Detect which cell encompasses the target text, then output its (X, Y) center coordinate. 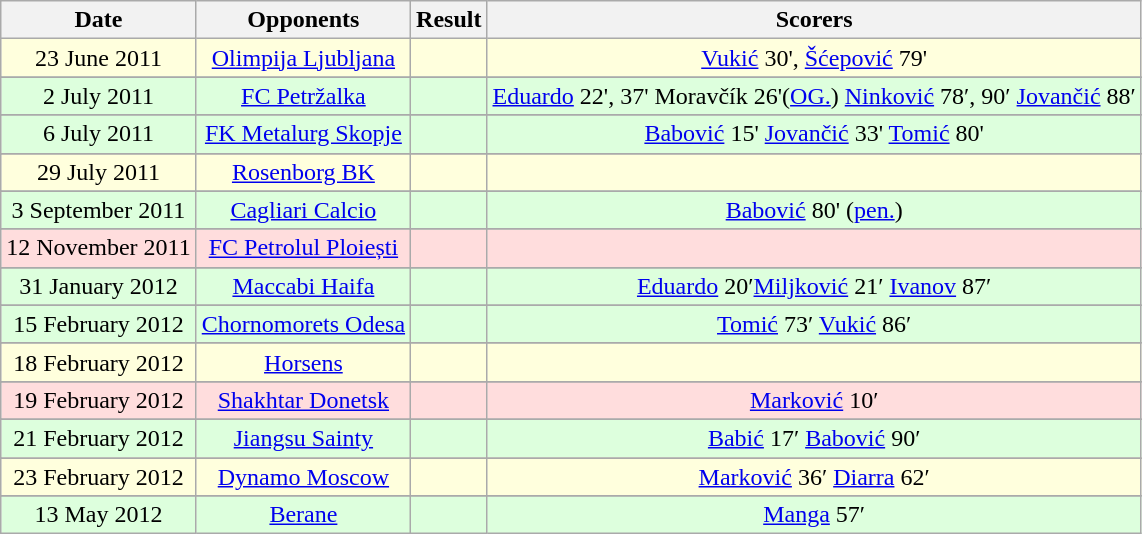
12 November 2011 (98, 248)
31 January 2012 (98, 286)
Jiangsu Sainty (303, 438)
21 February 2012 (98, 438)
FC Petrolul Ploiești (303, 248)
Rosenborg BK (303, 172)
Manga 57′ (814, 515)
3 September 2011 (98, 210)
19 February 2012 (98, 400)
Scorers (814, 20)
13 May 2012 (98, 515)
Tomić 73′ Vukić 86′ (814, 324)
Cagliari Calcio (303, 210)
6 July 2011 (98, 134)
Eduardo 22', 37' Moravčík 26'(OG.) Ninković 78′, 90′ Jovančić 88′ (814, 96)
23 February 2012 (98, 477)
23 June 2011 (98, 58)
Vukić 30', Šćepović 79' (814, 58)
Date (98, 20)
Marković 36′ Diarra 62′ (814, 477)
Marković 10′ (814, 400)
Horsens (303, 362)
Babović 80' (pen.) (814, 210)
18 February 2012 (98, 362)
Shakhtar Donetsk (303, 400)
Opponents (303, 20)
Dynamo Moscow (303, 477)
2 July 2011 (98, 96)
Eduardo 20′Miljković 21′ Ivanov 87′ (814, 286)
Babović 15' Jovančić 33' Tomić 80' (814, 134)
15 February 2012 (98, 324)
FK Metalurg Skopje (303, 134)
Result (449, 20)
FC Petržalka (303, 96)
Babić 17′ Babović 90′ (814, 438)
Olimpija Ljubljana (303, 58)
Maccabi Haifa (303, 286)
29 July 2011 (98, 172)
Chornomorets Odesa (303, 324)
Berane (303, 515)
